Output the [x, y] coordinate of the center of the cell containing the given text.  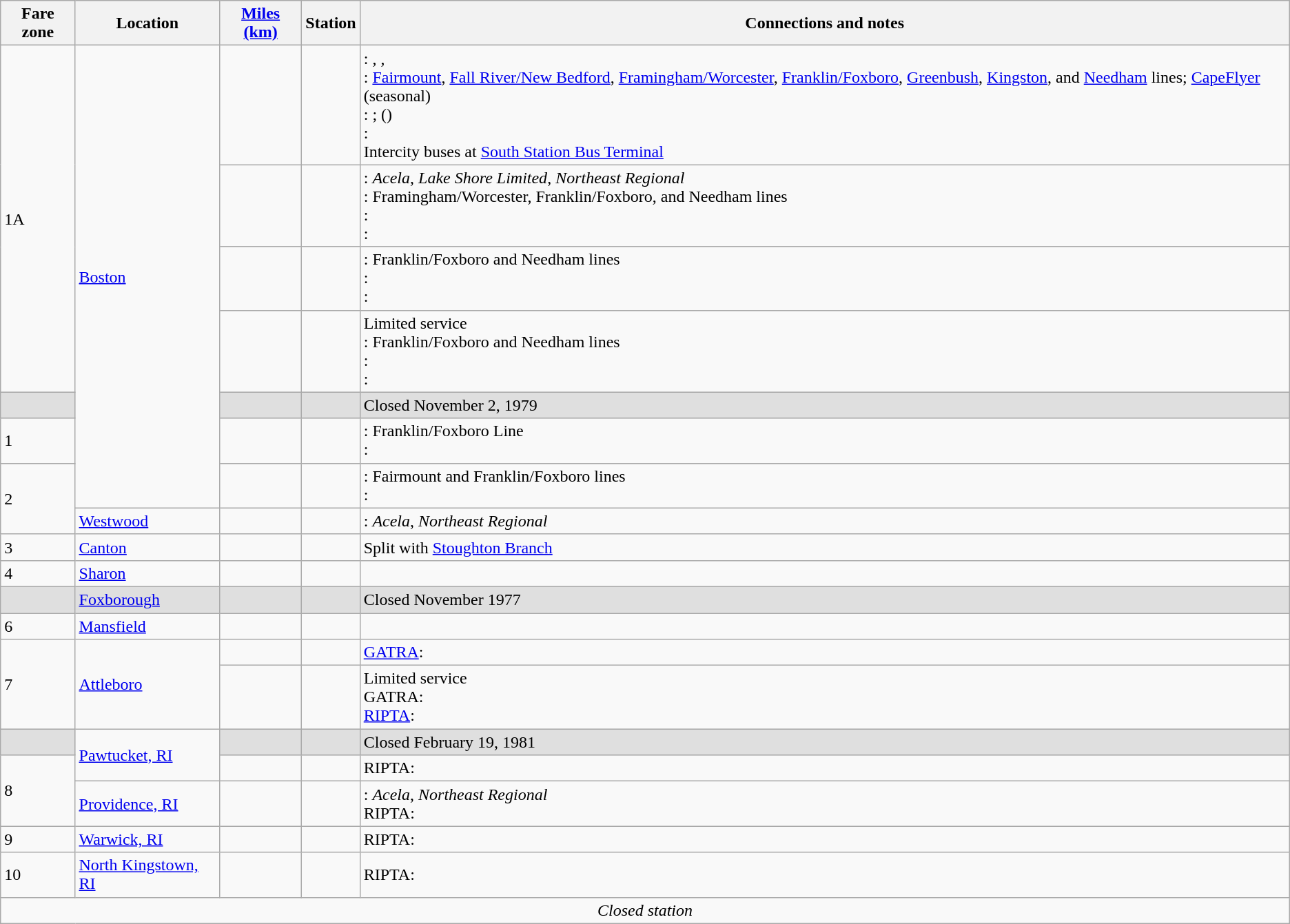
3 [38, 547]
: Acela, Lake Shore Limited, Northeast Regional: Framingham/Worcester, Franklin/Foxboro, and Needham lines: : [824, 205]
Boston [147, 277]
Closed station [645, 910]
Connections and notes [824, 23]
: Franklin/Foxboro and Needham lines: : [824, 278]
8 [38, 791]
Warwick, RI [147, 839]
1A [38, 219]
Closed November 2, 1979 [824, 405]
Location [147, 23]
Providence, RI [147, 803]
: Franklin/Foxboro Line: [824, 441]
Canton [147, 547]
North Kingstown, RI [147, 875]
Miles (km) [260, 23]
Closed November 1977 [824, 599]
GATRA: [824, 653]
: Acela, Northeast Regional [824, 521]
Foxborough [147, 599]
Westwood [147, 521]
1 [38, 441]
4 [38, 573]
9 [38, 839]
6 [38, 626]
: Acela, Northeast Regional RIPTA: [824, 803]
Sharon [147, 573]
Station [331, 23]
Attleboro [147, 684]
7 [38, 684]
Mansfield [147, 626]
Split with Stoughton Branch [824, 547]
10 [38, 875]
Limited service GATRA: RIPTA: [824, 697]
Closed February 19, 1981 [824, 742]
2 [38, 499]
Fare zone [38, 23]
Limited service: Franklin/Foxboro and Needham lines: : [824, 351]
: Fairmount and Franklin/Foxboro lines: [824, 485]
Pawtucket, RI [147, 755]
